Determine the [x, y] coordinate at the center of the cell enclosing the given text.  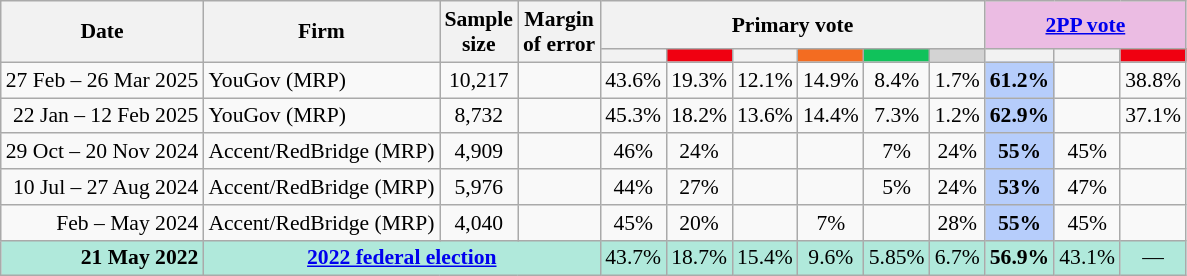
21 May 2022 [102, 258]
— [1153, 258]
1.7% [958, 80]
27% [699, 187]
6.7% [958, 258]
45.3% [633, 116]
10 Jul – 27 Aug 2024 [102, 187]
43.1% [1087, 258]
7.3% [897, 116]
Firm [321, 32]
8,732 [479, 116]
4,909 [479, 152]
29 Oct – 20 Nov 2024 [102, 152]
10,217 [479, 80]
27 Feb – 26 Mar 2025 [102, 80]
22 Jan – 12 Feb 2025 [102, 116]
43.7% [633, 258]
53% [1020, 187]
5,976 [479, 187]
5% [897, 187]
61.2% [1020, 80]
Primary vote [792, 25]
4,040 [479, 223]
46% [633, 152]
43.6% [633, 80]
20% [699, 223]
14.4% [831, 116]
19.3% [699, 80]
Date [102, 32]
18.7% [699, 258]
5.85% [897, 258]
Samplesize [479, 32]
14.9% [831, 80]
18.2% [699, 116]
28% [958, 223]
2PP vote [1086, 25]
Feb – May 2024 [102, 223]
8.4% [897, 80]
37.1% [1153, 116]
44% [633, 187]
Marginof error [559, 32]
62.9% [1020, 116]
56.9% [1020, 258]
15.4% [765, 258]
47% [1087, 187]
13.6% [765, 116]
12.1% [765, 80]
9.6% [831, 258]
2022 federal election [402, 258]
38.8% [1153, 80]
1.2% [958, 116]
